From the cell containing the given text, extract its center point as (x, y) coordinate. 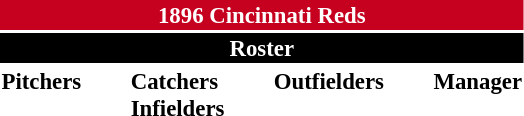
1896 Cincinnati Reds (262, 15)
Roster (262, 48)
